Scan for the cell matching the given text and deliver its [x, y] coordinate at center. 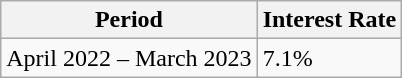
Period [129, 20]
Interest Rate [330, 20]
7.1% [330, 58]
April 2022 – March 2023 [129, 58]
